Scan for the cell matching the given text and deliver its (x, y) coordinate at center. 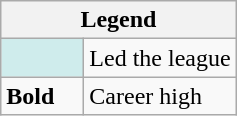
Career high (160, 96)
Legend (118, 20)
Bold (42, 96)
Led the league (160, 58)
